Output the (x, y) coordinate of the center of the cell containing the given text.  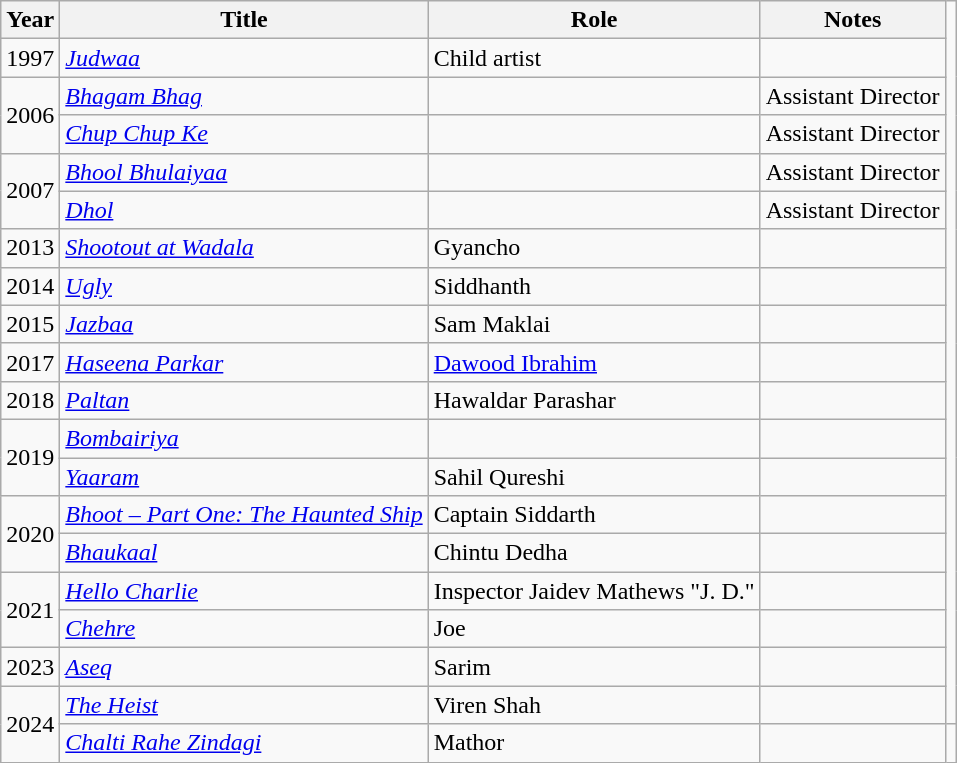
Chintu Dedha (594, 553)
2015 (30, 324)
Inspector Jaidev Mathews "J. D." (594, 591)
2019 (30, 457)
Judwaa (244, 58)
Sam Maklai (594, 324)
2021 (30, 610)
1997 (30, 58)
Title (244, 20)
Shootout at Wadala (244, 248)
2017 (30, 362)
Captain Siddarth (594, 515)
Bombairiya (244, 438)
Sahil Qureshi (594, 477)
Mathor (594, 743)
Siddhanth (594, 286)
Paltan (244, 400)
Ugly (244, 286)
Dhol (244, 210)
Role (594, 20)
Bhoot – Part One: The Haunted Ship (244, 515)
Chalti Rahe Zindagi (244, 743)
Hawaldar Parashar (594, 400)
Notes (852, 20)
Joe (594, 629)
Child artist (594, 58)
2020 (30, 534)
Sarim (594, 667)
Chehre (244, 629)
Year (30, 20)
Haseena Parkar (244, 362)
2023 (30, 667)
2014 (30, 286)
Jazbaa (244, 324)
Viren Shah (594, 705)
Bhool Bhulaiyaa (244, 172)
Hello Charlie (244, 591)
Bhagam Bhag (244, 96)
Yaaram (244, 477)
2024 (30, 724)
Aseq (244, 667)
2007 (30, 191)
The Heist (244, 705)
2006 (30, 115)
Bhaukaal (244, 553)
2018 (30, 400)
Dawood Ibrahim (594, 362)
Chup Chup Ke (244, 134)
2013 (30, 248)
Gyancho (594, 248)
